Return [x, y] of the center of cell containing provided text 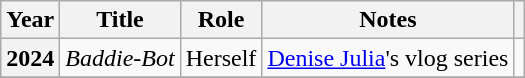
Title [120, 20]
Baddie-Bot [120, 58]
Role [221, 20]
Herself [221, 58]
Notes [388, 20]
Year [30, 20]
2024 [30, 58]
Denise Julia's vlog series [388, 58]
